Extract the (x, y) coordinate from the center of the cell holding the provided text.  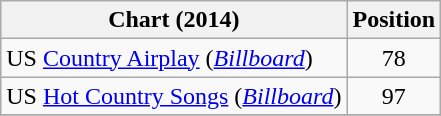
Position (394, 20)
Chart (2014) (174, 20)
US Country Airplay (Billboard) (174, 58)
78 (394, 58)
US Hot Country Songs (Billboard) (174, 96)
97 (394, 96)
